Search for the cell housing the specified text and yield its [X, Y] center coordinate. 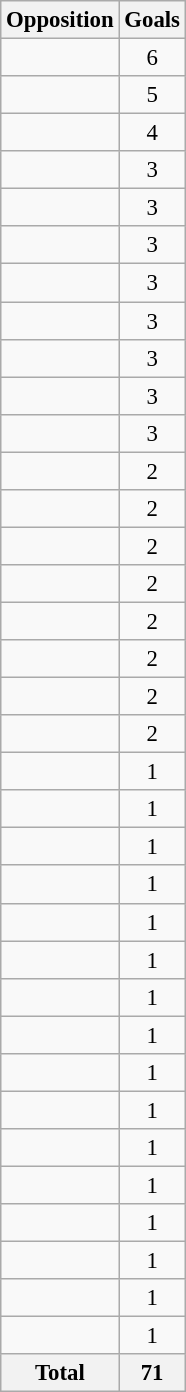
6 [152, 58]
5 [152, 95]
Total [60, 1373]
Goals [152, 20]
Opposition [60, 20]
71 [152, 1373]
4 [152, 133]
